Extract the (x, y) coordinate from the center of the cell holding the provided text.  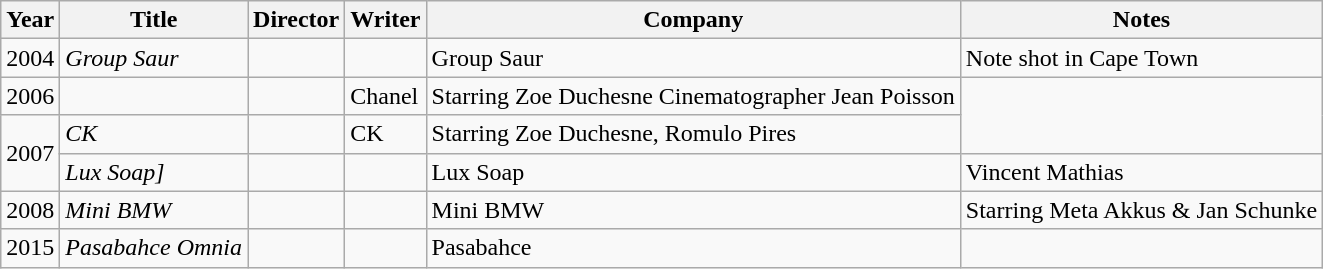
Starring Zoe Duchesne, Romulo Pires (693, 134)
Pasabahce (693, 248)
Year (30, 20)
Note shot in Cape Town (1141, 58)
Lux Soap (693, 172)
Writer (386, 20)
Pasabahce Omnia (154, 248)
Title (154, 20)
Vincent Mathias (1141, 172)
Notes (1141, 20)
2015 (30, 248)
Lux Soap] (154, 172)
2007 (30, 153)
2004 (30, 58)
2008 (30, 210)
Starring Meta Akkus & Jan Schunke (1141, 210)
Starring Zoe Duchesne Cinematographer Jean Poisson (693, 96)
2006 (30, 96)
Director (296, 20)
Company (693, 20)
Chanel (386, 96)
